Return the (x, y) coordinate for the center point of the cell that contains the specified text.  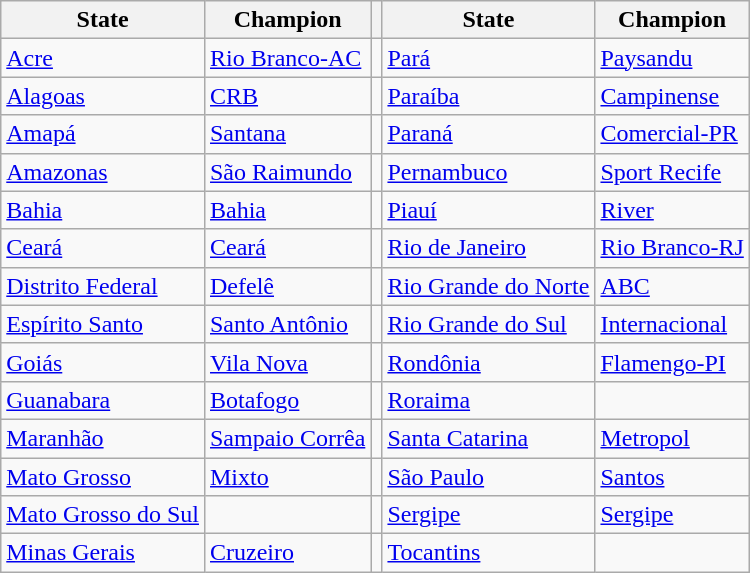
Santo Antônio (287, 324)
Paraíba (488, 96)
Rio de Janeiro (488, 248)
Amazonas (103, 172)
Sampaio Corrêa (287, 438)
Mato Grosso do Sul (103, 515)
Mixto (287, 477)
Distrito Federal (103, 286)
Sport Recife (672, 172)
Minas Gerais (103, 553)
Metropol (672, 438)
Paraná (488, 134)
Roraima (488, 400)
Cruzeiro (287, 553)
Rio Branco-RJ (672, 248)
São Raimundo (287, 172)
Paysandu (672, 58)
Mato Grosso (103, 477)
Tocantins (488, 553)
São Paulo (488, 477)
Rondônia (488, 362)
Botafogo (287, 400)
Acre (103, 58)
Vila Nova (287, 362)
Campinense (672, 96)
Pará (488, 58)
Goiás (103, 362)
Alagoas (103, 96)
Rio Grande do Sul (488, 324)
Maranhão (103, 438)
River (672, 210)
Rio Grande do Norte (488, 286)
Comercial-PR (672, 134)
Piauí (488, 210)
Guanabara (103, 400)
Pernambuco (488, 172)
Flamengo-PI (672, 362)
Santos (672, 477)
ABC (672, 286)
Internacional (672, 324)
Santa Catarina (488, 438)
Espírito Santo (103, 324)
Amapá (103, 134)
Defelê (287, 286)
CRB (287, 96)
Santana (287, 134)
Rio Branco-AC (287, 58)
